For the text-containing cell, return its midpoint in [x, y] coordinate format. 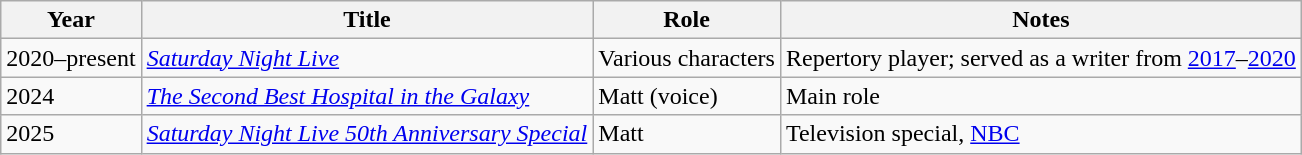
Notes [1040, 20]
2025 [71, 134]
Repertory player; served as a writer from 2017–2020 [1040, 58]
Television special, NBC [1040, 134]
Matt (voice) [687, 96]
Saturday Night Live 50th Anniversary Special [367, 134]
Title [367, 20]
Year [71, 20]
Various characters [687, 58]
The Second Best Hospital in the Galaxy [367, 96]
2020–present [71, 58]
Matt [687, 134]
Saturday Night Live [367, 58]
2024 [71, 96]
Main role [1040, 96]
Role [687, 20]
